Determine the (X, Y) coordinate at the center of the cell enclosing the given text.  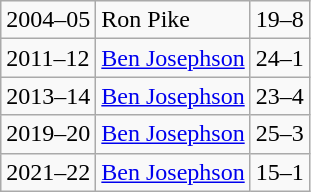
2013–14 (48, 96)
15–1 (280, 172)
24–1 (280, 58)
2011–12 (48, 58)
19–8 (280, 20)
23–4 (280, 96)
25–3 (280, 134)
Ron Pike (173, 20)
2004–05 (48, 20)
2021–22 (48, 172)
2019–20 (48, 134)
